Search for the cell housing the specified text and yield its (X, Y) center coordinate. 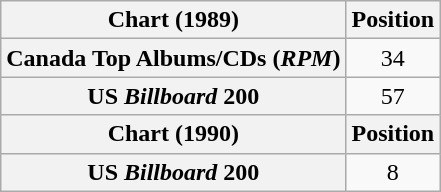
57 (393, 96)
Chart (1989) (174, 20)
8 (393, 172)
34 (393, 58)
Chart (1990) (174, 134)
Canada Top Albums/CDs (RPM) (174, 58)
